Find where the given text appears and provide that cell's center as [x, y] coordinate. 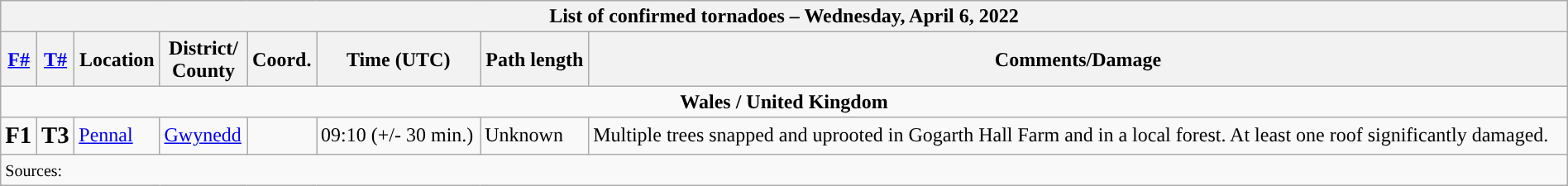
09:10 (+/- 30 min.) [399, 136]
Comments/Damage [1078, 60]
District/County [203, 60]
T# [55, 60]
List of confirmed tornadoes – Wednesday, April 6, 2022 [784, 17]
Sources: [784, 169]
Pennal [117, 136]
Coord. [282, 60]
Unknown [534, 136]
Gwynedd [203, 136]
Multiple trees snapped and uprooted in Gogarth Hall Farm and in a local forest. At least one roof significantly damaged. [1078, 136]
Location [117, 60]
Time (UTC) [399, 60]
F1 [19, 136]
Wales / United Kingdom [784, 102]
Path length [534, 60]
F# [19, 60]
T3 [55, 136]
